Find where the given text appears and provide that cell's center as [X, Y] coordinate. 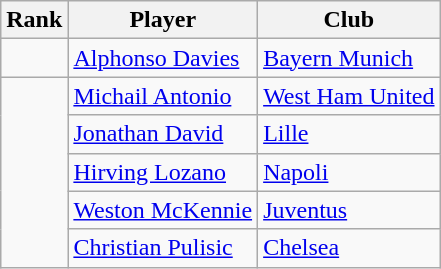
Alphonso Davies [163, 58]
Bayern Munich [349, 58]
Hirving Lozano [163, 172]
Rank [34, 20]
Club [349, 20]
Lille [349, 134]
Weston McKennie [163, 210]
Player [163, 20]
Chelsea [349, 248]
Juventus [349, 210]
West Ham United [349, 96]
Michail Antonio [163, 96]
Jonathan David [163, 134]
Christian Pulisic [163, 248]
Napoli [349, 172]
